Determine the [x, y] coordinate at the center of the cell enclosing the given text.  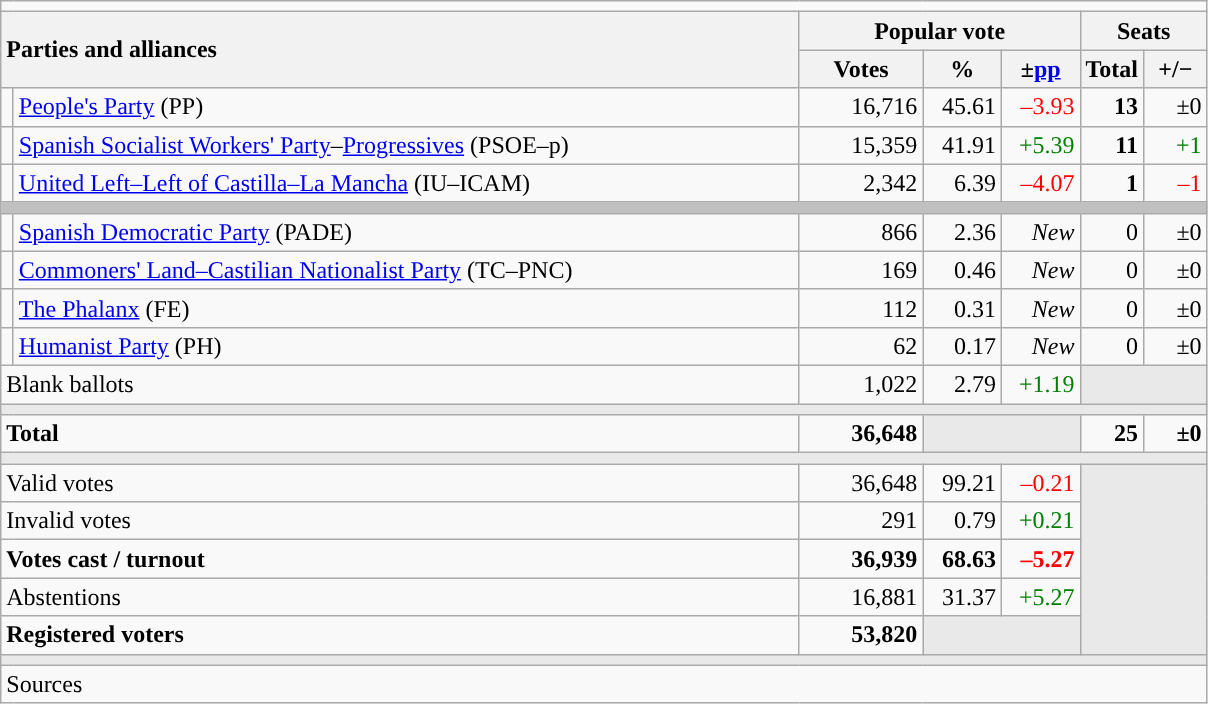
People's Party (PP) [406, 107]
Registered voters [400, 635]
+1 [1176, 145]
866 [861, 232]
41.91 [962, 145]
16,881 [861, 597]
Invalid votes [400, 521]
25 [1112, 434]
+0.21 [1040, 521]
Popular vote [940, 31]
Votes cast / turnout [400, 559]
–3.93 [1040, 107]
1,022 [861, 384]
United Left–Left of Castilla–La Mancha (IU–ICAM) [406, 183]
Valid votes [400, 483]
62 [861, 346]
13 [1112, 107]
% [962, 69]
Votes [861, 69]
The Phalanx (FE) [406, 308]
68.63 [962, 559]
0.79 [962, 521]
99.21 [962, 483]
Humanist Party (PH) [406, 346]
53,820 [861, 635]
Commoners' Land–Castilian Nationalist Party (TC–PNC) [406, 270]
36,939 [861, 559]
Spanish Socialist Workers' Party–Progressives (PSOE–p) [406, 145]
0.17 [962, 346]
11 [1112, 145]
16,716 [861, 107]
–4.07 [1040, 183]
6.39 [962, 183]
+5.39 [1040, 145]
31.37 [962, 597]
2.79 [962, 384]
169 [861, 270]
+1.19 [1040, 384]
15,359 [861, 145]
+5.27 [1040, 597]
2,342 [861, 183]
2.36 [962, 232]
–0.21 [1040, 483]
–5.27 [1040, 559]
Blank ballots [400, 384]
45.61 [962, 107]
1 [1112, 183]
–1 [1176, 183]
Abstentions [400, 597]
Seats [1144, 31]
+/− [1176, 69]
Parties and alliances [400, 50]
Spanish Democratic Party (PADE) [406, 232]
0.31 [962, 308]
±pp [1040, 69]
0.46 [962, 270]
Sources [604, 684]
112 [861, 308]
291 [861, 521]
